Pinpoint the cell where the given text exists, returning its (X, Y) midpoint coordinate. 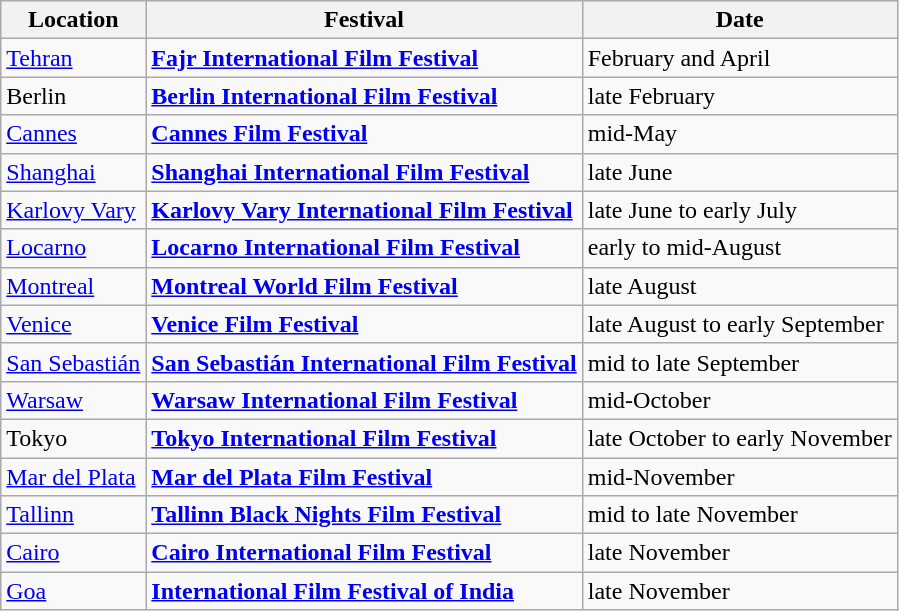
late August to early September (740, 324)
mid-November (740, 477)
Cannes (74, 134)
Mar del Plata Film Festival (364, 477)
Berlin International Film Festival (364, 96)
late August (740, 286)
Tokyo International Film Festival (364, 438)
Fajr International Film Festival (364, 58)
San Sebastián (74, 362)
mid to late September (740, 362)
Cairo International Film Festival (364, 553)
San Sebastián International Film Festival (364, 362)
Tehran (74, 58)
Berlin (74, 96)
mid-October (740, 400)
Date (740, 20)
Shanghai (74, 172)
Locarno International Film Festival (364, 248)
Location (74, 20)
Tallinn (74, 515)
Festival (364, 20)
Karlovy Vary International Film Festival (364, 210)
Tallinn Black Nights Film Festival (364, 515)
Tokyo (74, 438)
Montreal World Film Festival (364, 286)
International Film Festival of India (364, 591)
Warsaw International Film Festival (364, 400)
early to mid-August (740, 248)
Cairo (74, 553)
late June to early July (740, 210)
mid-May (740, 134)
late February (740, 96)
Goa (74, 591)
February and April (740, 58)
Venice Film Festival (364, 324)
Cannes Film Festival (364, 134)
late June (740, 172)
Shanghai International Film Festival (364, 172)
mid to late November (740, 515)
late October to early November (740, 438)
Venice (74, 324)
Locarno (74, 248)
Mar del Plata (74, 477)
Montreal (74, 286)
Karlovy Vary (74, 210)
Warsaw (74, 400)
